Search for the cell housing the specified text and yield its [x, y] center coordinate. 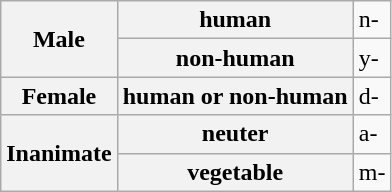
human [235, 20]
Male [59, 39]
n- [372, 20]
neuter [235, 134]
m- [372, 172]
Female [59, 96]
human or non-human [235, 96]
vegetable [235, 172]
d- [372, 96]
a- [372, 134]
Inanimate [59, 153]
y- [372, 58]
non-human [235, 58]
